Search for the cell housing the specified text and yield its [x, y] center coordinate. 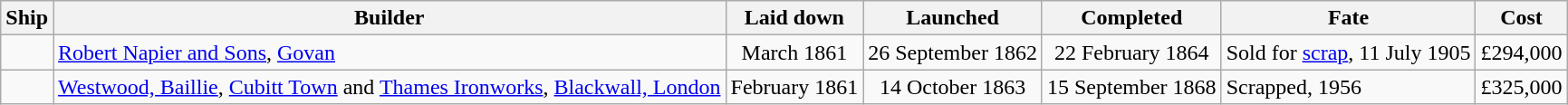
22 February 1864 [1131, 52]
Fate [1348, 18]
£325,000 [1522, 87]
February 1861 [794, 87]
Ship [27, 18]
March 1861 [794, 52]
Completed [1131, 18]
Builder [390, 18]
15 September 1868 [1131, 87]
Westwood, Baillie, Cubitt Town and Thames Ironworks, Blackwall, London [390, 87]
Robert Napier and Sons, Govan [390, 52]
Launched [953, 18]
Cost [1522, 18]
14 October 1863 [953, 87]
26 September 1862 [953, 52]
£294,000 [1522, 52]
Laid down [794, 18]
Sold for scrap, 11 July 1905 [1348, 52]
Scrapped, 1956 [1348, 87]
